Pinpoint the cell where the given text exists, returning its [X, Y] midpoint coordinate. 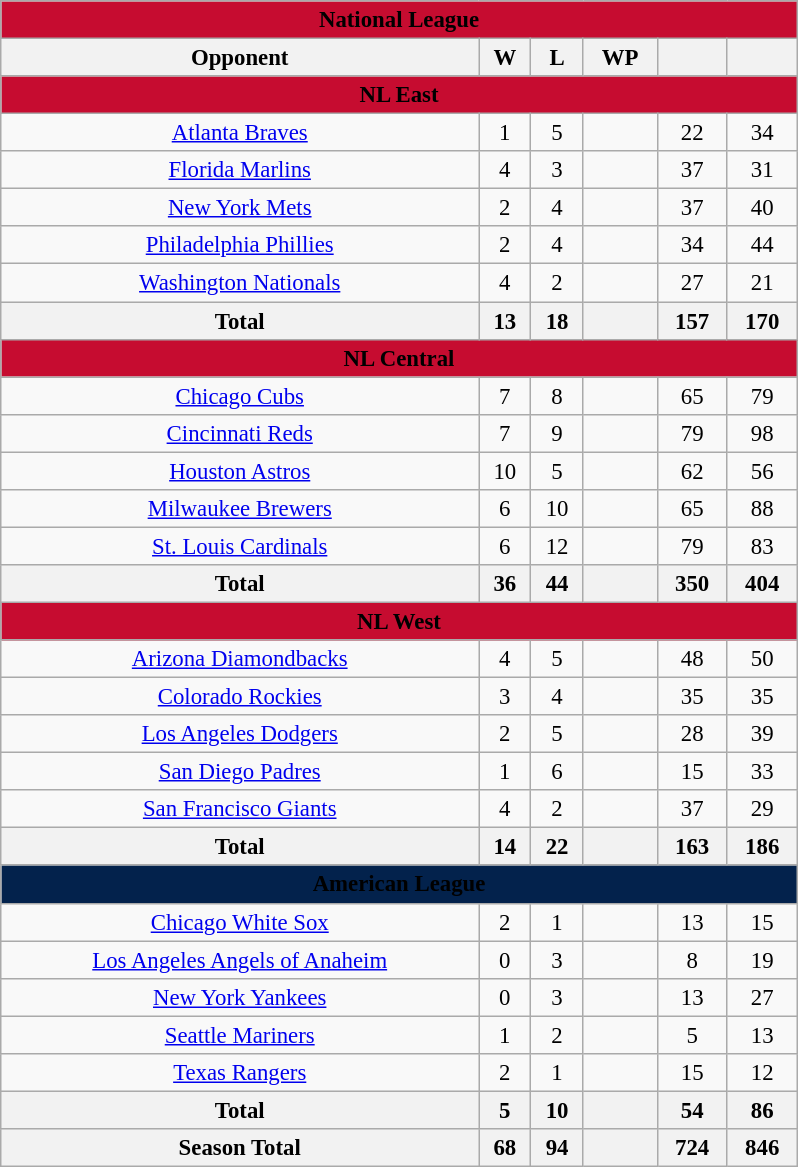
33 [762, 772]
50 [762, 659]
Colorado Rockies [240, 697]
83 [762, 546]
724 [692, 1148]
WP [620, 58]
St. Louis Cardinals [240, 546]
94 [557, 1148]
Milwaukee Brewers [240, 509]
846 [762, 1148]
Philadelphia Phillies [240, 245]
18 [557, 321]
Season Total [240, 1148]
NL West [399, 621]
Chicago Cubs [240, 396]
Chicago White Sox [240, 922]
19 [762, 960]
National League [399, 20]
9 [557, 433]
68 [505, 1148]
New York Yankees [240, 997]
14 [505, 847]
56 [762, 471]
98 [762, 433]
Cincinnati Reds [240, 433]
NL East [399, 95]
Florida Marlins [240, 170]
404 [762, 584]
Atlanta Braves [240, 133]
Opponent [240, 58]
54 [692, 1110]
88 [762, 509]
157 [692, 321]
Los Angeles Angels of Anaheim [240, 960]
170 [762, 321]
Los Angeles Dodgers [240, 734]
NL Central [399, 358]
Arizona Diamondbacks [240, 659]
Texas Rangers [240, 1073]
Washington Nationals [240, 283]
28 [692, 734]
186 [762, 847]
163 [692, 847]
62 [692, 471]
350 [692, 584]
29 [762, 809]
31 [762, 170]
W [505, 58]
San Francisco Giants [240, 809]
21 [762, 283]
San Diego Padres [240, 772]
American League [399, 885]
86 [762, 1110]
New York Mets [240, 208]
36 [505, 584]
L [557, 58]
40 [762, 208]
39 [762, 734]
Houston Astros [240, 471]
48 [692, 659]
Seattle Mariners [240, 1035]
